Detect which cell encompasses the target text, then output its (x, y) center coordinate. 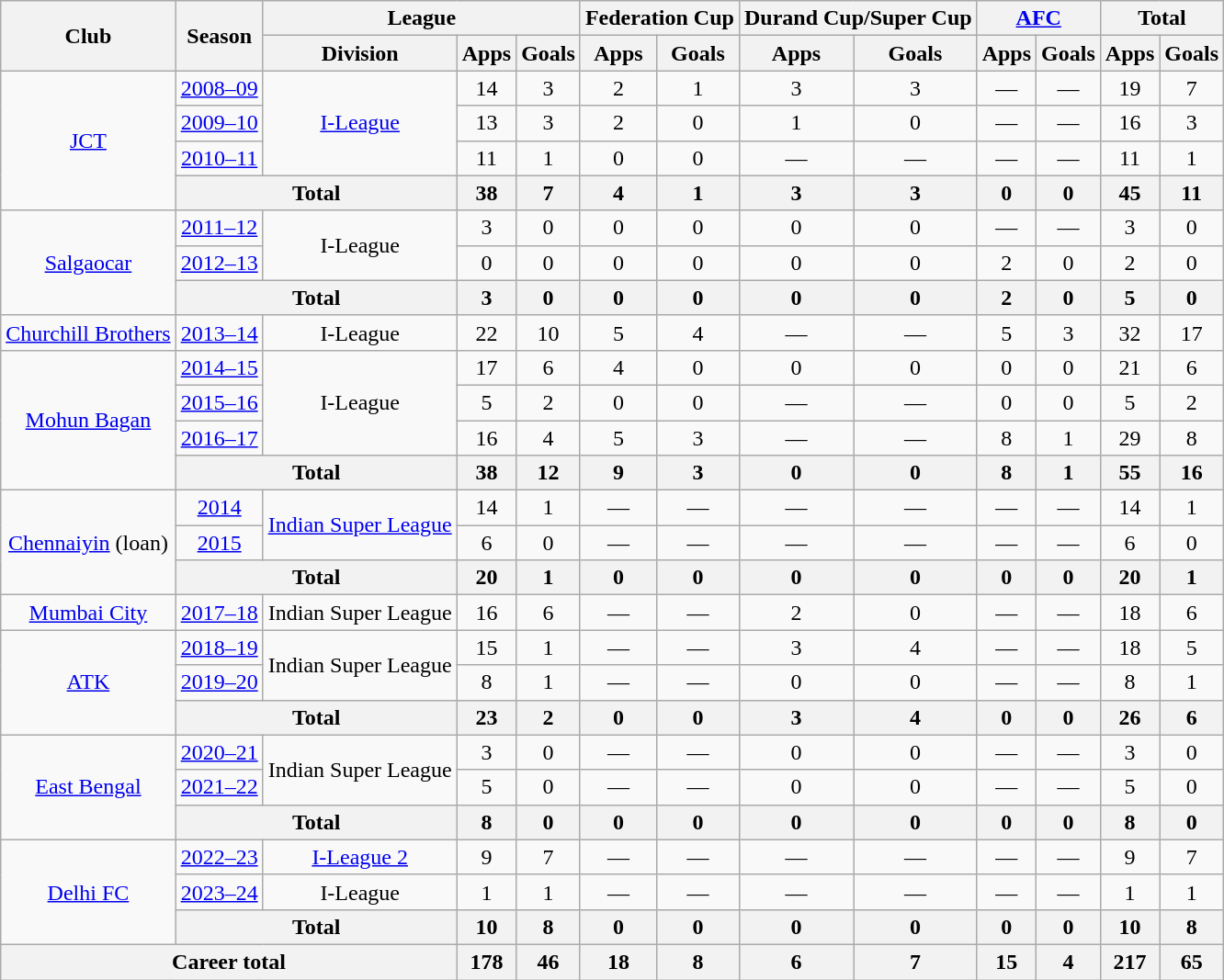
12 (549, 473)
I-League 2 (360, 857)
2015–16 (219, 402)
AFC (1038, 18)
26 (1129, 717)
2021–22 (219, 787)
2014–15 (219, 367)
178 (486, 962)
Season (219, 36)
2009–10 (219, 123)
Division (360, 53)
East Bengal (88, 787)
Salgaocar (88, 263)
2014 (219, 508)
13 (486, 123)
Churchill Brothers (88, 332)
2010–11 (219, 158)
Durand Cup/Super Cup (858, 18)
19 (1129, 88)
Career total (229, 962)
Mohun Bagan (88, 420)
2015 (219, 543)
2013–14 (219, 332)
32 (1129, 332)
Delhi FC (88, 892)
Mumbai City (88, 613)
Federation Cup (660, 18)
2012–13 (219, 263)
21 (1129, 367)
2020–21 (219, 752)
2018–19 (219, 648)
45 (1129, 193)
65 (1192, 962)
55 (1129, 473)
46 (549, 962)
JCT (88, 141)
Chennaiyin (loan) (88, 543)
2017–18 (219, 613)
2016–17 (219, 438)
23 (486, 717)
League (421, 18)
22 (486, 332)
29 (1129, 438)
ATK (88, 682)
2023–24 (219, 892)
2008–09 (219, 88)
2019–20 (219, 682)
Club (88, 36)
2011–12 (219, 228)
2022–23 (219, 857)
217 (1129, 962)
